Pinpoint the cell where the given text exists, returning its (x, y) midpoint coordinate. 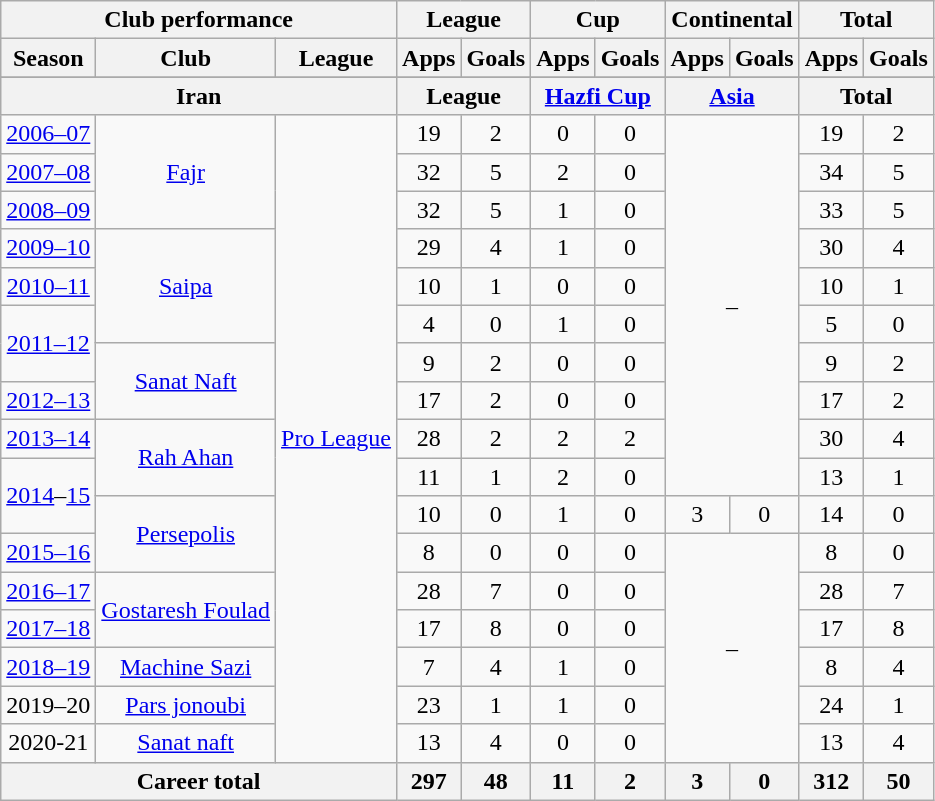
Club (186, 58)
Season (48, 58)
312 (831, 781)
2015–16 (48, 553)
2014–15 (48, 496)
29 (429, 248)
23 (429, 705)
Sanat Naft (186, 381)
50 (899, 781)
Sanat naft (186, 743)
Hazfi Cup (598, 96)
Club performance (199, 20)
14 (831, 515)
Iran (199, 96)
Machine Sazi (186, 667)
48 (496, 781)
Asia (732, 96)
Career total (199, 781)
2016–17 (48, 591)
Pro League (336, 438)
2013–14 (48, 438)
2012–13 (48, 400)
2017–18 (48, 629)
2007–08 (48, 172)
2019–20 (48, 705)
297 (429, 781)
24 (831, 705)
Pars jonoubi (186, 705)
Cup (598, 20)
2020-21 (48, 743)
Rah Ahan (186, 457)
Gostaresh Foulad (186, 610)
2008–09 (48, 210)
2018–19 (48, 667)
Persepolis (186, 534)
2010–11 (48, 286)
2009–10 (48, 248)
2006–07 (48, 134)
2011–12 (48, 343)
Continental (732, 20)
34 (831, 172)
Fajr (186, 172)
33 (831, 210)
Saipa (186, 286)
